Return [x, y] of the center of cell containing provided text 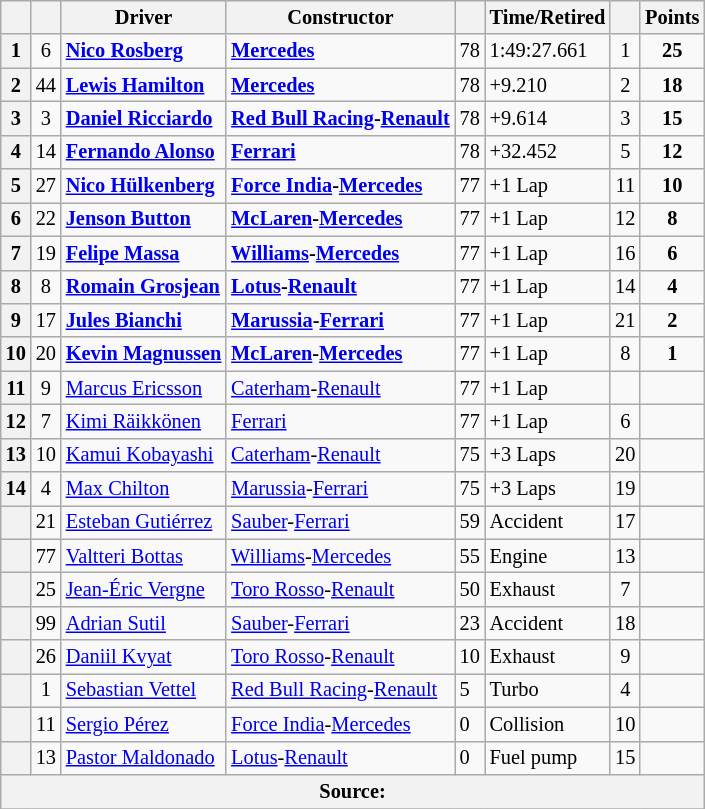
27 [46, 186]
1:49:27.661 [548, 51]
59 [470, 522]
Driver [144, 17]
Jenson Button [144, 219]
Turbo [548, 690]
Engine [548, 556]
Source: [353, 791]
+32.452 [548, 152]
99 [46, 623]
Lewis Hamilton [144, 85]
Fuel pump [548, 758]
44 [46, 85]
Felipe Massa [144, 253]
Daniil Kvyat [144, 657]
Time/Retired [548, 17]
Esteban Gutiérrez [144, 522]
Kimi Räikkönen [144, 421]
Sergio Pérez [144, 724]
Pastor Maldonado [144, 758]
23 [470, 623]
Kevin Magnussen [144, 354]
Jules Bianchi [144, 320]
Adrian Sutil [144, 623]
Daniel Ricciardo [144, 118]
+9.210 [548, 85]
22 [46, 219]
26 [46, 657]
Nico Rosberg [144, 51]
Collision [548, 724]
Sebastian Vettel [144, 690]
Points [672, 17]
+9.614 [548, 118]
Marcus Ericsson [144, 388]
55 [470, 556]
Nico Hülkenberg [144, 186]
Kamui Kobayashi [144, 455]
Max Chilton [144, 489]
Valtteri Bottas [144, 556]
Constructor [340, 17]
Jean-Éric Vergne [144, 589]
50 [470, 589]
16 [625, 253]
Romain Grosjean [144, 287]
Fernando Alonso [144, 152]
